Pinpoint the cell where the given text exists, returning its [X, Y] midpoint coordinate. 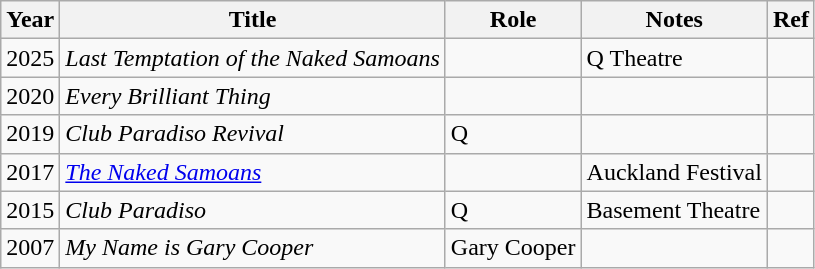
Notes [674, 20]
Auckland Festival [674, 172]
Title [253, 20]
2025 [30, 58]
2015 [30, 210]
Club Paradiso Revival [253, 134]
Q Theatre [674, 58]
2007 [30, 248]
2019 [30, 134]
The Naked Samoans [253, 172]
Every Brilliant Thing [253, 96]
Club Paradiso [253, 210]
Gary Cooper [513, 248]
2017 [30, 172]
Role [513, 20]
Basement Theatre [674, 210]
Year [30, 20]
Ref [790, 20]
My Name is Gary Cooper [253, 248]
Last Temptation of the Naked Samoans [253, 58]
2020 [30, 96]
